Search for the cell housing the specified text and yield its [x, y] center coordinate. 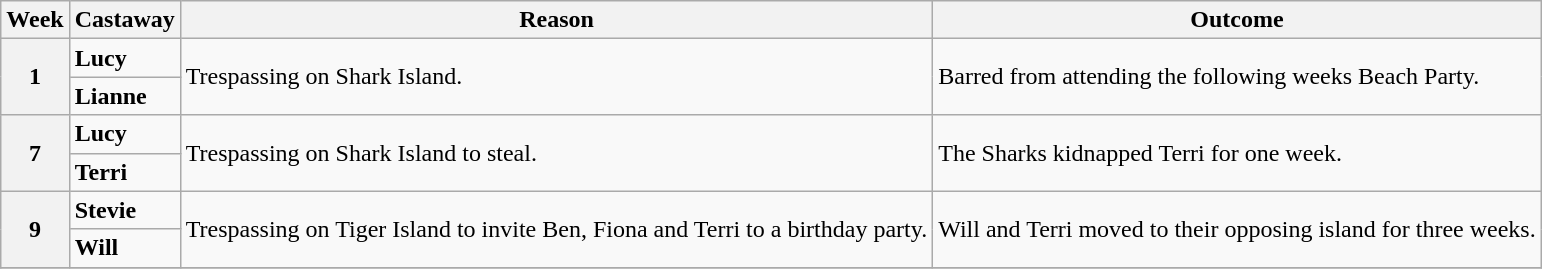
Will and Terri moved to their opposing island for three weeks. [1238, 229]
Will [124, 248]
Terri [124, 172]
Outcome [1238, 20]
1 [35, 77]
Trespassing on Shark Island to steal. [556, 153]
Castaway [124, 20]
Lianne [124, 96]
Trespassing on Shark Island. [556, 77]
7 [35, 153]
Week [35, 20]
9 [35, 229]
Stevie [124, 210]
Barred from attending the following weeks Beach Party. [1238, 77]
Trespassing on Tiger Island to invite Ben, Fiona and Terri to a birthday party. [556, 229]
Reason [556, 20]
The Sharks kidnapped Terri for one week. [1238, 153]
